Capture the cell that displays the provided text and extract its (X, Y) central coordinate. 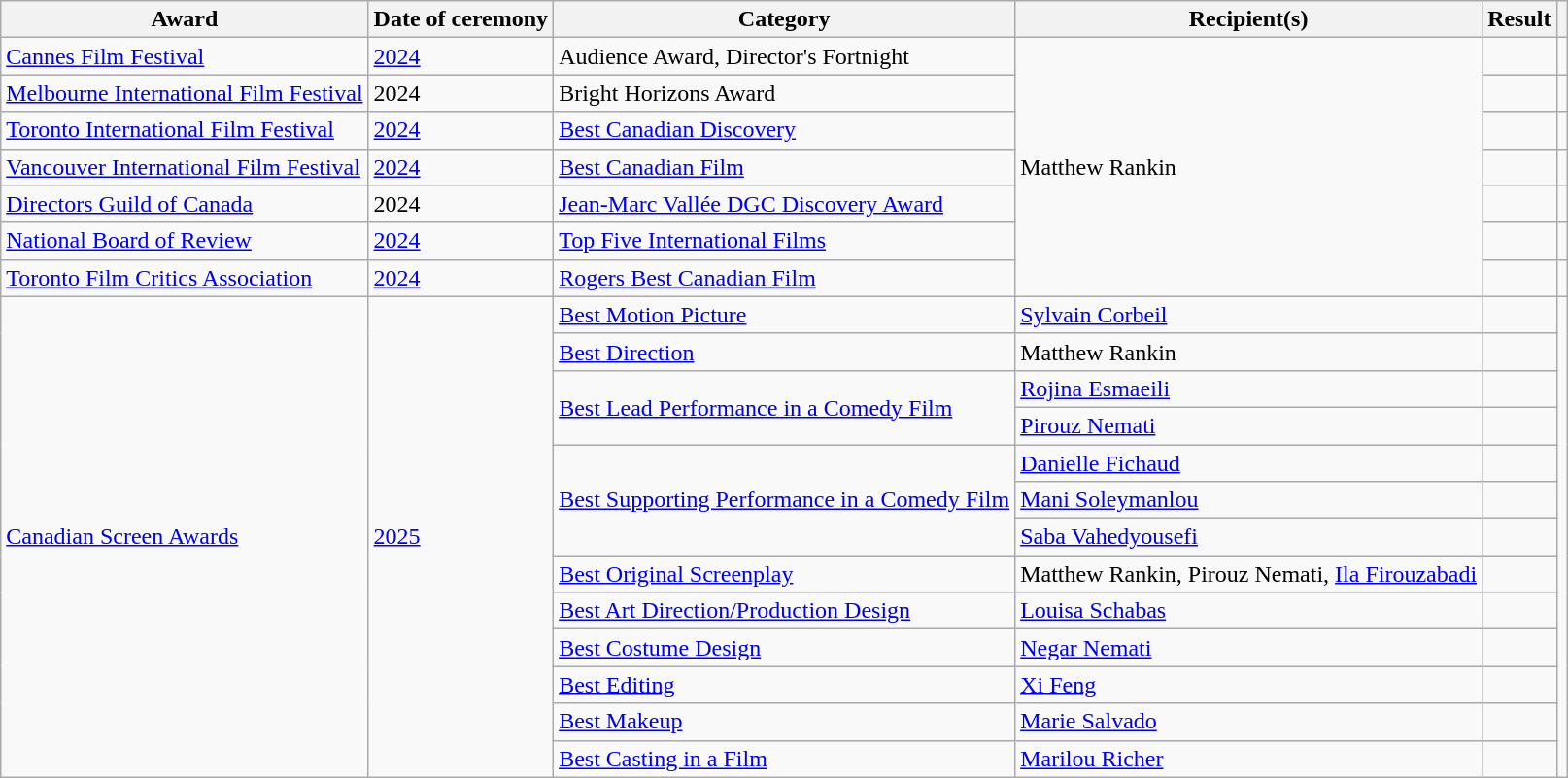
Danielle Fichaud (1249, 463)
Saba Vahedyousefi (1249, 537)
Rogers Best Canadian Film (785, 278)
Best Casting in a Film (785, 759)
Melbourne International Film Festival (185, 93)
Marie Salvado (1249, 722)
Best Original Screenplay (785, 574)
Rojina Esmaeili (1249, 389)
Date of ceremony (460, 19)
Matthew Rankin, Pirouz Nemati, Ila Firouzabadi (1249, 574)
Sylvain Corbeil (1249, 315)
Toronto Film Critics Association (185, 278)
Toronto International Film Festival (185, 130)
Best Makeup (785, 722)
Jean-Marc Vallée DGC Discovery Award (785, 204)
Best Costume Design (785, 648)
Award (185, 19)
2025 (460, 536)
Bright Horizons Award (785, 93)
Result (1519, 19)
Best Canadian Discovery (785, 130)
Best Supporting Performance in a Comedy Film (785, 500)
Best Art Direction/Production Design (785, 611)
Vancouver International Film Festival (185, 167)
Best Canadian Film (785, 167)
National Board of Review (185, 241)
Audience Award, Director's Fortnight (785, 56)
Negar Nemati (1249, 648)
Xi Feng (1249, 685)
Canadian Screen Awards (185, 536)
Directors Guild of Canada (185, 204)
Cannes Film Festival (185, 56)
Recipient(s) (1249, 19)
Marilou Richer (1249, 759)
Best Motion Picture (785, 315)
Best Editing (785, 685)
Pirouz Nemati (1249, 425)
Top Five International Films (785, 241)
Louisa Schabas (1249, 611)
Best Lead Performance in a Comedy Film (785, 407)
Category (785, 19)
Best Direction (785, 352)
Mani Soleymanlou (1249, 500)
